Determine the (X, Y) coordinate at the center of the cell enclosing the given text.  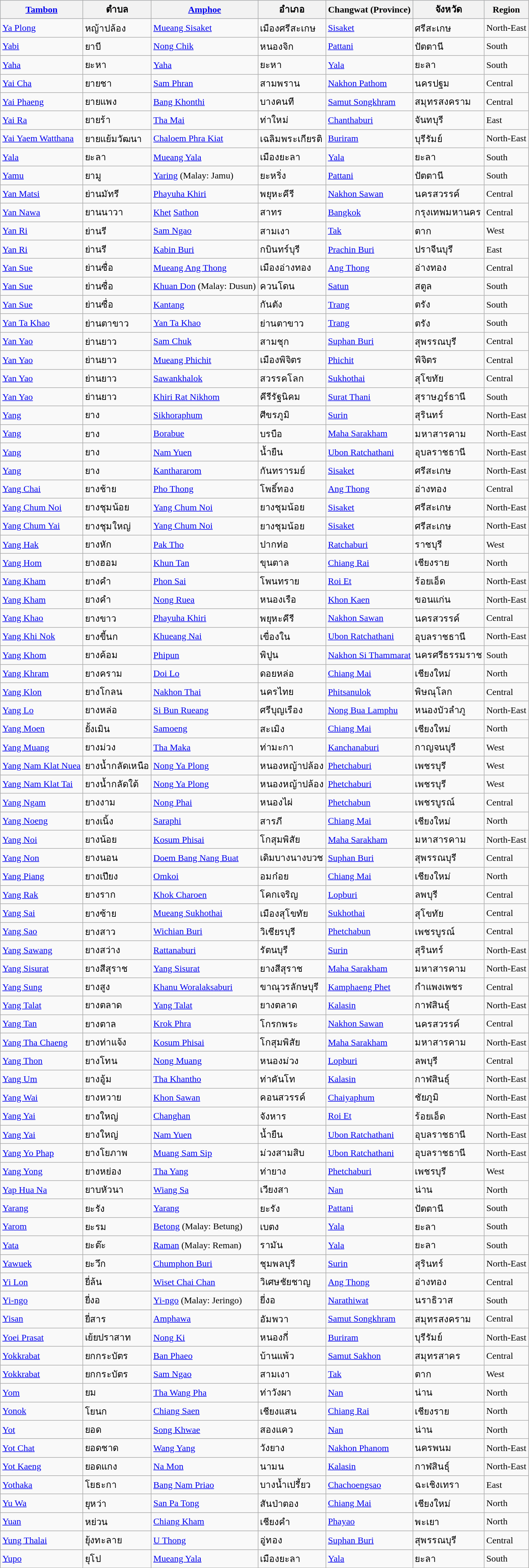
Kabin Buri (205, 249)
สามพราน (292, 84)
Khanu Woralaksaburi (205, 987)
ท่าคันโท (292, 1079)
Yang Chai (42, 489)
นครปฐม (449, 84)
Prachin Buri (370, 249)
Mueang Phichit (205, 360)
Yang Tan (42, 1024)
สามชุก (292, 342)
Raman (Malay: Reman) (205, 1245)
ยอดแกง (117, 1467)
Yang Chum Yai (42, 526)
Narathiwat (370, 1300)
Yang Hom (42, 563)
ยางอู้ม (117, 1079)
Ratchaburi (370, 545)
ยางสาว (117, 932)
Nakhon Si Thammarat (370, 655)
ยาบหัวนา (117, 1190)
Yang Noi (42, 839)
Yawuek (42, 1264)
ย่านมัทรี (117, 194)
ยาบี (117, 46)
บรบือ (292, 434)
Yang Lo (42, 710)
Nong Ruea (205, 600)
Yamu (42, 175)
Nong Muang (205, 1061)
รัตนบุรี (292, 950)
ยางหย่อง (117, 1171)
เบตง (292, 1227)
Khon Kaen (370, 600)
Yang Sai (42, 913)
สันป่าตอง (292, 1503)
ยางน้อย (117, 839)
นครศรีธรรมราช (449, 655)
Omkoi (205, 876)
Yang Khom (42, 655)
Yai Cha (42, 84)
Yonok (42, 1411)
โยธะกา (117, 1485)
Yaring (Malay: Jamu) (205, 175)
Mueang Sukhothai (205, 913)
นามน (292, 1467)
Krok Phra (205, 1024)
Nakhon Thai (205, 692)
Tha Wang Pha (205, 1393)
นครพนม (449, 1448)
Yan Matsi (42, 194)
Yang Thon (42, 1061)
Song Khwae (205, 1429)
Wiang Sa (205, 1190)
Sam Chuk (205, 342)
Surat Thani (370, 397)
สารภี (292, 821)
Yang Sao (42, 932)
ยางโยภาพ (117, 1153)
Nakhon Phanom (370, 1448)
Muang Sam Sip (205, 1153)
Chiang Saen (205, 1411)
Yang Hak (42, 545)
Saraphi (205, 821)
Yang Sung (42, 987)
Yang Muang (42, 747)
สุราษฎร์ธานี (449, 397)
โคกเจริญ (292, 895)
ดอยหล่อ (292, 674)
อำเภอ (292, 10)
Yang Non (42, 858)
ยายร้า (117, 120)
สวรรคโลก (292, 378)
Borabue (205, 434)
ยุโป (117, 1559)
Phon Sai (205, 581)
คีรีรัฐนิคม (292, 397)
เมืองพิจิตร (292, 360)
Chaiyaphum (370, 1097)
Nong Chik (205, 46)
ชุมพลบุรี (292, 1264)
ยอดชาด (117, 1448)
Yot (42, 1429)
ยางขาว (117, 618)
ยางสูง (117, 987)
Tha Khantho (205, 1079)
หนองจิก (292, 46)
ยางชุมใหญ่ (117, 526)
U Thong (205, 1540)
Yang Tha Chaeng (42, 1042)
ท่ายาง (292, 1171)
กบินทร์บุรี (292, 249)
โพนทราย (292, 581)
พิจิตร (449, 360)
Amphoe (205, 10)
เมืองอ่างทอง (292, 268)
เมืองศรีสะเกษ (292, 28)
ยางคราม (117, 674)
จังหวัด (449, 10)
Yuan (42, 1522)
วิเศษชัยชาญ (292, 1282)
หนองม่วง (292, 1061)
ท่ามะกา (292, 747)
Nong Phai (205, 803)
ยี่สาร (117, 1319)
Kanchanaburi (370, 747)
ยุหว่า (117, 1503)
บางคนที (292, 102)
ยางเนิ้ง (117, 821)
หนองไผ่ (292, 803)
Yang Nam Klat Nuea (42, 766)
Wang Yang (205, 1448)
Yang Ngam (42, 803)
ยางนอน (117, 858)
Yang Um (42, 1079)
Samut Sakhon (370, 1356)
Khon Sawan (205, 1097)
ยางโกลน (117, 692)
Yisan (42, 1319)
ยางงาม (117, 803)
ศีขรภูมิ (292, 415)
รามัน (292, 1245)
หนองเรือ (292, 600)
Mueang Sisaket (205, 28)
Phipun (205, 655)
Yu Wa (42, 1503)
ขุนตาล (292, 563)
Yang Moen (42, 729)
สมุทรสาคร (449, 1356)
Khueang Nai (205, 636)
Yi-ngo (42, 1300)
Pho Thong (205, 489)
เวียงสา (292, 1190)
ยางสว่าง (117, 950)
อมก๋อย (292, 876)
นราธิวาส (449, 1300)
Samoeng (205, 729)
คอนสวรรค์ (292, 1097)
วิเชียรบุรี (292, 932)
Bangkok (370, 213)
Yang Wai (42, 1097)
Pak Tho (205, 545)
ชัยภูมิ (449, 1097)
ยม (117, 1393)
Doi Lo (205, 674)
ยางช้าย (117, 489)
Kanthararom (205, 471)
ราชบุรี (449, 545)
ยางม่วง (117, 747)
ยางซ้าย (117, 913)
ควนโดน (292, 286)
Yang Piang (42, 876)
Phitsanulok (370, 692)
Ban Phaeo (205, 1356)
ยางค้อม (117, 655)
ยะต๊ะ (117, 1245)
Yang Khao (42, 618)
สาทร (292, 213)
Tambon (42, 10)
กาญจนบุรี (449, 747)
Khet Sathon (205, 213)
Amphawa (205, 1319)
จังหาร (292, 1116)
ยายแพง (117, 102)
กรุงเทพมหานคร (449, 213)
กำแพงเพชร (449, 987)
Yang Khram (42, 674)
หย่วน (117, 1522)
บางน้ำเปรี้ยว (292, 1485)
Wichian Buri (205, 932)
Nakhon Pathom (370, 84)
ยามู (117, 175)
ยุ้งทะลาย (117, 1540)
โยนก (117, 1411)
ศรีบุญเรือง (292, 710)
Na Mon (205, 1467)
ยะรม (117, 1227)
ยายชา (117, 84)
Yai Phaeng (42, 102)
Nong Bua Lamphu (370, 710)
Yang Yo Phap (42, 1153)
ยางฮอม (117, 563)
Yarom (42, 1227)
Bang Nam Priao (205, 1485)
ยางหวาย (117, 1097)
พะเยา (449, 1522)
Yan Nawa (42, 213)
Rattanaburi (205, 950)
เมืองสุโขทัย (292, 913)
Chanthaburi (370, 120)
ฉะเชิงเทรา (449, 1485)
ยอด (117, 1429)
Doem Bang Nang Buat (205, 858)
Yothaka (42, 1485)
Tha Yang (205, 1171)
Ya Plong (42, 28)
ยางเปียง (117, 876)
เย้ยปราสาท (117, 1337)
Chachoengsao (370, 1485)
Yot Kaeng (42, 1467)
อู่ทอง (292, 1540)
พิษณุโลก (449, 692)
Khiri Rat Nikhom (205, 397)
Yang Yong (42, 1171)
Kamphaeng Phet (370, 987)
Changwat (Province) (370, 10)
ปากท่อ (292, 545)
Khok Charoen (205, 895)
โกรกพระ (292, 1024)
Nong Ki (205, 1337)
ยางตาล (117, 1024)
Changhan (205, 1116)
เขื่องใน (292, 636)
Yang Sawang (42, 950)
บ้านแพ้ว (292, 1356)
Chumphon Buri (205, 1264)
ยั้งเมิน (117, 729)
ยะวึก (117, 1264)
San Pa Tong (205, 1503)
ยายแย้มวัฒนา (117, 139)
Yap Hua Na (42, 1190)
ยางหัก (117, 545)
หญ้าปล้อง (117, 28)
ยางน้ำกลัดเหนือ (117, 766)
วังยาง (292, 1448)
ยางท่าแจ้ง (117, 1042)
ปราจีนบุรี (449, 249)
ยางขี้นก (117, 636)
Yang Noeng (42, 821)
Sawankhalok (205, 378)
เดิมบางนางบวช (292, 858)
ยางหล่อ (117, 710)
สตูล (449, 286)
Tha Mai (205, 120)
Yata (42, 1245)
ม่วงสามสิบ (292, 1153)
Tha Maka (205, 747)
กันทรารมย์ (292, 471)
Yupo (42, 1559)
ยานนาวา (117, 213)
Yot Chat (42, 1448)
พิปูน (292, 655)
จันทบุรี (449, 120)
Yang Nam Klat Tai (42, 784)
Yoei Prasat (42, 1337)
โพธิ์ทอง (292, 489)
เชียงคำ (292, 1522)
Yang Khi Nok (42, 636)
Yai Ra (42, 120)
Satun (370, 286)
Yi Lon (42, 1282)
Yom (42, 1393)
ยางน้ำกลัดใต้ (117, 784)
Sam Phran (205, 84)
Yang Klon (42, 692)
ขอนแก่น (449, 600)
หนองบัวลำภู (449, 710)
ยางโทน (117, 1061)
Sikhoraphum (205, 415)
ขาณุวรลักษบุรี (292, 987)
นครไทย (292, 692)
Bang Khonthi (205, 102)
Chiang Kham (205, 1522)
Chaloem Phra Kiat (205, 139)
เฉลิมพระเกียรติ (292, 139)
Yung Thalai (42, 1540)
Si Bun Rueang (205, 710)
Phayao (370, 1522)
ยะหริ่ง (292, 175)
Yi-ngo (Malay: Jeringo) (205, 1300)
Wiset Chai Chan (205, 1282)
อัมพวา (292, 1319)
Mueang Ang Thong (205, 268)
ตำบล (117, 10)
ท่าใหม่ (292, 120)
ท่าวังผา (292, 1393)
กันตัง (292, 305)
Region (506, 10)
ยี่ล้น (117, 1282)
Khun Tan (205, 563)
Yai Yaem Watthana (42, 139)
Khuan Don (Malay: Dusun) (205, 286)
เชียงแสน (292, 1411)
Betong (Malay: Betung) (205, 1227)
Yabi (42, 46)
ยางราก (117, 895)
Kantang (205, 305)
สองแคว (292, 1429)
สะเมิง (292, 729)
Yang Rak (42, 895)
หนองกี่ (292, 1337)
Phichit (370, 360)
